Pinpoint the cell where the given text exists, returning its (x, y) midpoint coordinate. 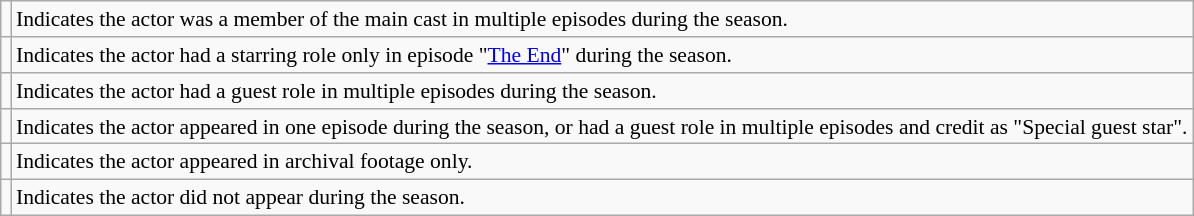
Indicates the actor appeared in archival footage only. (602, 162)
Indicates the actor was a member of the main cast in multiple episodes during the season. (602, 19)
Indicates the actor had a starring role only in episode "The End" during the season. (602, 55)
Indicates the actor did not appear during the season. (602, 197)
Indicates the actor appeared in one episode during the season, or had a guest role in multiple episodes and credit as "Special guest star". (602, 126)
Indicates the actor had a guest role in multiple episodes during the season. (602, 91)
